Extract the [X, Y] coordinate from the center of the cell holding the provided text.  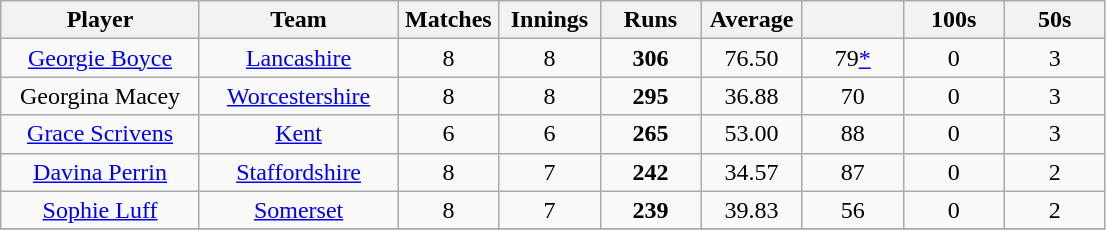
50s [1054, 20]
Runs [650, 20]
Lancashire [298, 58]
88 [852, 134]
242 [650, 172]
239 [650, 210]
70 [852, 96]
Team [298, 20]
265 [650, 134]
Sophie Luff [100, 210]
Davina Perrin [100, 172]
36.88 [752, 96]
Georgina Macey [100, 96]
39.83 [752, 210]
306 [650, 58]
34.57 [752, 172]
79* [852, 58]
100s [954, 20]
Kent [298, 134]
Average [752, 20]
Somerset [298, 210]
87 [852, 172]
Matches [448, 20]
Innings [550, 20]
Georgie Boyce [100, 58]
Staffordshire [298, 172]
Player [100, 20]
76.50 [752, 58]
295 [650, 96]
53.00 [752, 134]
Grace Scrivens [100, 134]
Worcestershire [298, 96]
56 [852, 210]
